Output the (X, Y) coordinate of the center of the cell containing the given text.  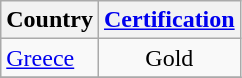
Certification (169, 20)
Country (50, 20)
Greece (50, 58)
Gold (169, 58)
